For the text-containing cell, return its midpoint in (x, y) coordinate format. 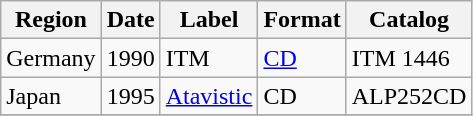
Atavistic (209, 96)
ALP252CD (409, 96)
Japan (51, 96)
ITM (209, 58)
1990 (130, 58)
Catalog (409, 20)
Date (130, 20)
Region (51, 20)
Format (302, 20)
ITM 1446 (409, 58)
Germany (51, 58)
Label (209, 20)
1995 (130, 96)
